Detect which cell encompasses the target text, then output its [x, y] center coordinate. 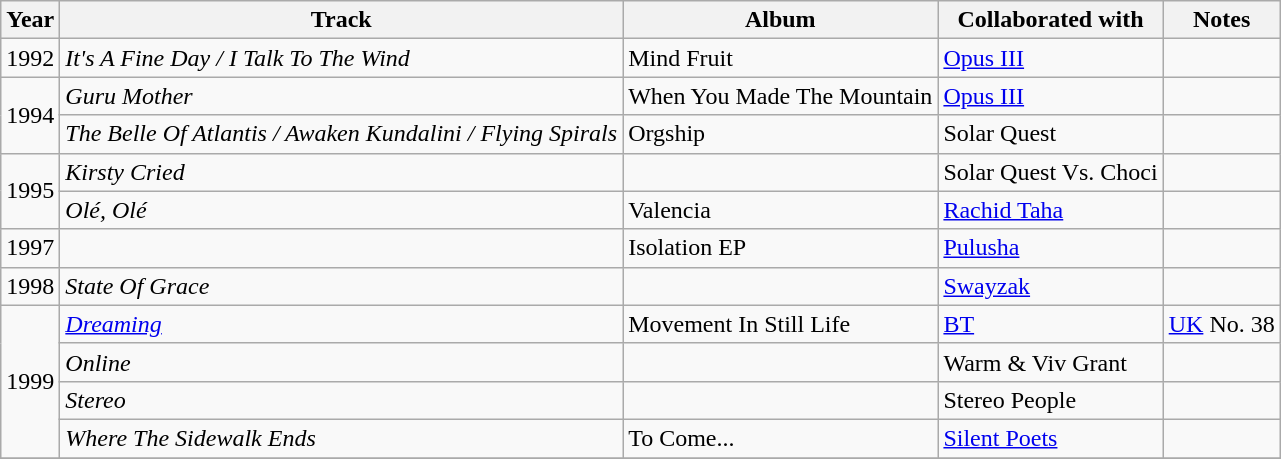
1994 [30, 115]
Movement In Still Life [780, 324]
When You Made The Mountain [780, 96]
1995 [30, 191]
Collaborated with [1050, 20]
Track [342, 20]
1999 [30, 381]
BT [1050, 324]
Pulusha [1050, 248]
Stereo People [1050, 400]
Warm & Viv Grant [1050, 362]
Kirsty Cried [342, 172]
Valencia [780, 210]
Album [780, 20]
To Come... [780, 438]
Dreaming [342, 324]
Year [30, 20]
Rachid Taha [1050, 210]
UK No. 38 [1222, 324]
Swayzak [1050, 286]
Olé, Olé [342, 210]
Solar Quest [1050, 134]
Isolation EP [780, 248]
Orgship [780, 134]
Where The Sidewalk Ends [342, 438]
It's A Fine Day / I Talk To The Wind [342, 58]
1998 [30, 286]
The Belle Of Atlantis / Awaken Kundalini / Flying Spirals [342, 134]
Silent Poets [1050, 438]
Mind Fruit [780, 58]
Solar Quest Vs. Choci [1050, 172]
State Of Grace [342, 286]
Guru Mother [342, 96]
Online [342, 362]
1997 [30, 248]
Stereo [342, 400]
Notes [1222, 20]
1992 [30, 58]
